Scan for the cell matching the given text and deliver its [X, Y] coordinate at center. 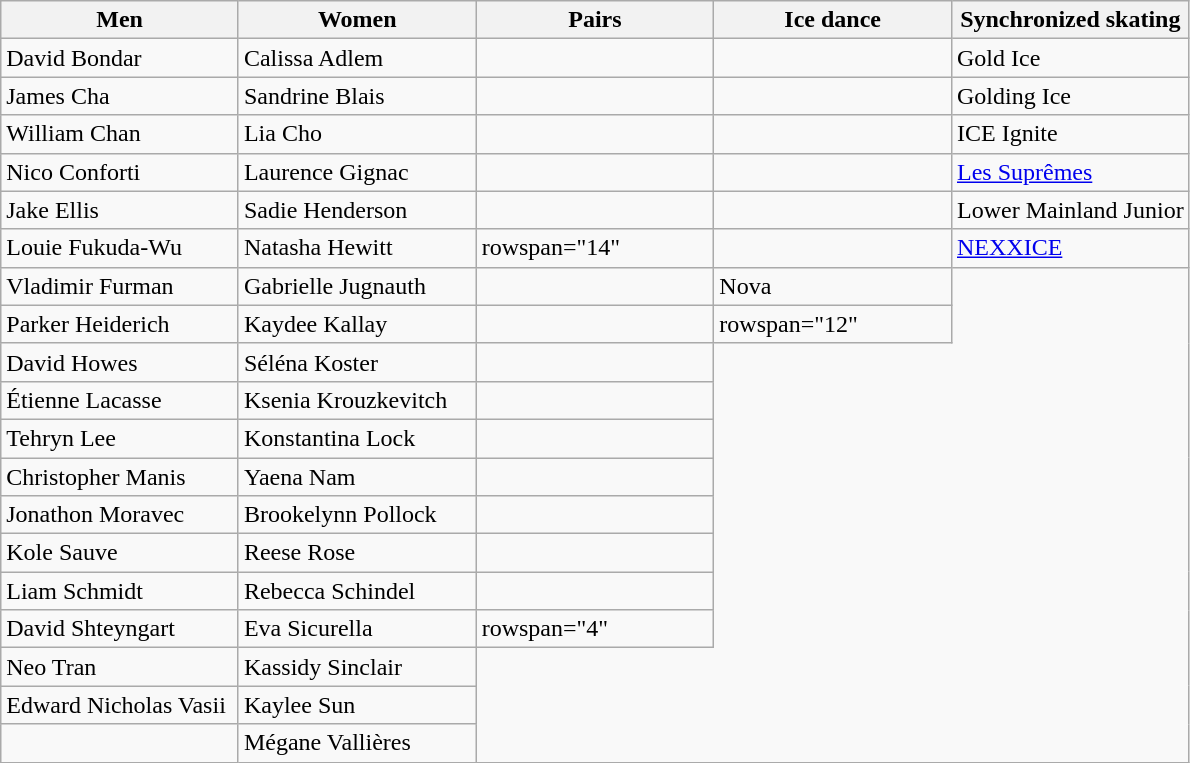
Women [357, 20]
David Howes [120, 362]
Sandrine Blais [357, 96]
William Chan [120, 134]
ICE Ignite [1070, 134]
Vladimir Furman [120, 286]
Ice dance [833, 20]
Gold Ice [1070, 58]
Neo Tran [120, 667]
Rebecca Schindel [357, 591]
James Cha [120, 96]
Liam Schmidt [120, 591]
Mégane Vallières [357, 743]
Kaydee Kallay [357, 324]
Kole Sauve [120, 553]
Tehryn Lee [120, 438]
Laurence Gignac [357, 172]
Synchronized skating [1070, 20]
Nico Conforti [120, 172]
Gabrielle Jugnauth [357, 286]
rowspan="14" [595, 248]
Eva Sicurella [357, 629]
Yaena Nam [357, 477]
Lia Cho [357, 134]
Lower Mainland Junior [1070, 210]
Sadie Henderson [357, 210]
Étienne Lacasse [120, 400]
Men [120, 20]
Natasha Hewitt [357, 248]
David Shteyngart [120, 629]
Jonathon Moravec [120, 515]
Kaylee Sun [357, 705]
David Bondar [120, 58]
Pairs [595, 20]
Séléna Koster [357, 362]
Brookelynn Pollock [357, 515]
Jake Ellis [120, 210]
Les Suprêmes [1070, 172]
Calissa Adlem [357, 58]
Golding Ice [1070, 96]
Ksenia Krouzkevitch [357, 400]
rowspan="4" [595, 629]
Reese Rose [357, 553]
Edward Nicholas Vasii [120, 705]
Louie Fukuda-Wu [120, 248]
Parker Heiderich [120, 324]
Christopher Manis [120, 477]
Nova [833, 286]
Kassidy Sinclair [357, 667]
NEXXICE [1070, 248]
Konstantina Lock [357, 438]
rowspan="12" [833, 324]
